Detect which cell encompasses the target text, then output its [x, y] center coordinate. 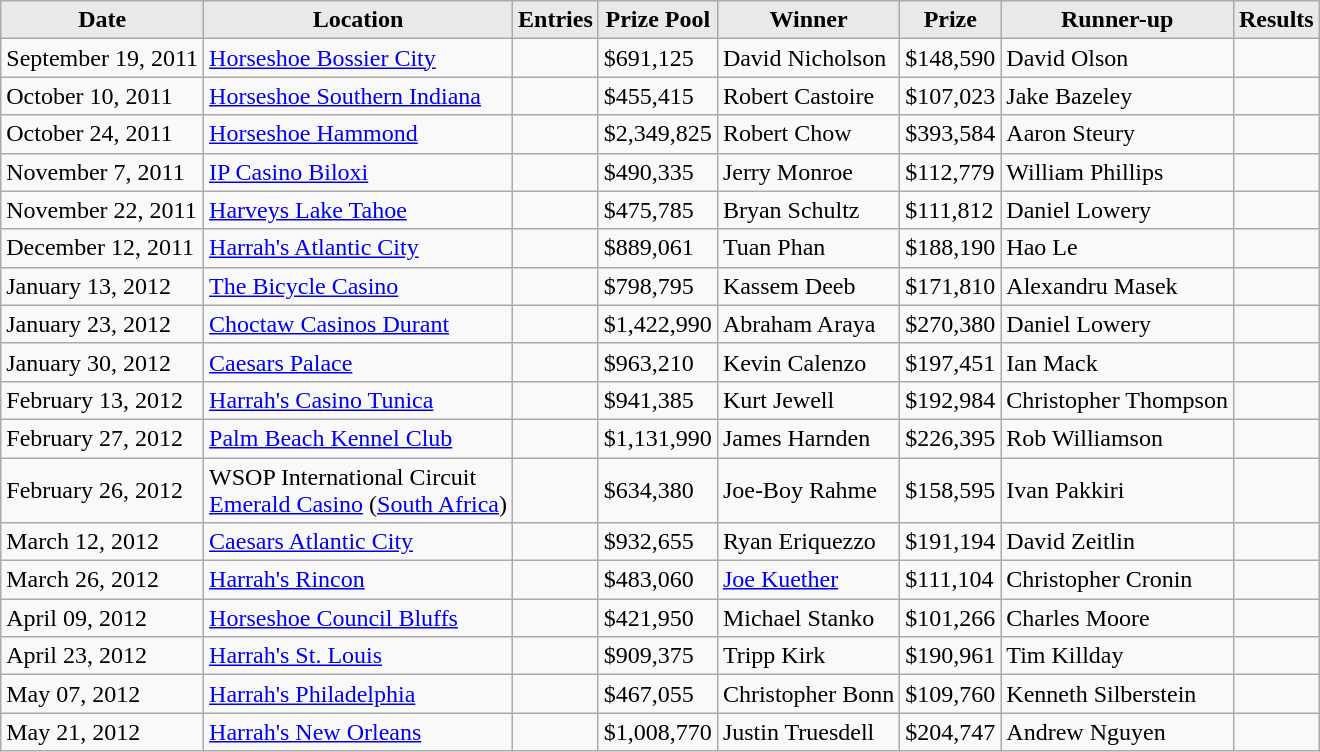
Harrah's Casino Tunica [358, 400]
$941,385 [658, 400]
$455,415 [658, 96]
Prize [950, 20]
May 07, 2012 [102, 694]
Tuan Phan [808, 248]
Kevin Calenzo [808, 362]
$483,060 [658, 580]
$111,812 [950, 210]
February 13, 2012 [102, 400]
$490,335 [658, 172]
The Bicycle Casino [358, 286]
Palm Beach Kennel Club [358, 438]
Winner [808, 20]
Kurt Jewell [808, 400]
January 30, 2012 [102, 362]
$148,590 [950, 58]
November 22, 2011 [102, 210]
December 12, 2011 [102, 248]
Horseshoe Bossier City [358, 58]
David Nicholson [808, 58]
Justin Truesdell [808, 732]
Horseshoe Council Bluffs [358, 618]
$393,584 [950, 134]
Aaron Steury [1118, 134]
March 12, 2012 [102, 542]
Abraham Araya [808, 324]
Kassem Deeb [808, 286]
$171,810 [950, 286]
Kenneth Silberstein [1118, 694]
$691,125 [658, 58]
$101,266 [950, 618]
Christopher Cronin [1118, 580]
$1,422,990 [658, 324]
April 23, 2012 [102, 656]
David Zeitlin [1118, 542]
May 21, 2012 [102, 732]
Location [358, 20]
David Olson [1118, 58]
Tripp Kirk [808, 656]
Horseshoe Hammond [358, 134]
Hao Le [1118, 248]
IP Casino Biloxi [358, 172]
November 7, 2011 [102, 172]
$1,131,990 [658, 438]
April 09, 2012 [102, 618]
$963,210 [658, 362]
Tim Killday [1118, 656]
Andrew Nguyen [1118, 732]
Harrah's Atlantic City [358, 248]
Entries [556, 20]
Date [102, 20]
$909,375 [658, 656]
January 13, 2012 [102, 286]
Harrah's Rincon [358, 580]
Ryan Eriquezzo [808, 542]
Results [1276, 20]
$421,950 [658, 618]
$109,760 [950, 694]
$467,055 [658, 694]
$634,380 [658, 490]
$111,104 [950, 580]
$107,023 [950, 96]
Harveys Lake Tahoe [358, 210]
October 24, 2011 [102, 134]
$197,451 [950, 362]
Christopher Bonn [808, 694]
Christopher Thompson [1118, 400]
$270,380 [950, 324]
$191,194 [950, 542]
Ivan Pakkiri [1118, 490]
$112,779 [950, 172]
Caesars Atlantic City [358, 542]
March 26, 2012 [102, 580]
James Harnden [808, 438]
Michael Stanko [808, 618]
Bryan Schultz [808, 210]
$188,190 [950, 248]
Harrah's Philadelphia [358, 694]
$190,961 [950, 656]
Caesars Palace [358, 362]
Prize Pool [658, 20]
$2,349,825 [658, 134]
$226,395 [950, 438]
Rob Williamson [1118, 438]
Runner-up [1118, 20]
Choctaw Casinos Durant [358, 324]
Alexandru Masek [1118, 286]
$204,747 [950, 732]
Robert Chow [808, 134]
February 26, 2012 [102, 490]
William Phillips [1118, 172]
WSOP International CircuitEmerald Casino (South Africa) [358, 490]
October 10, 2011 [102, 96]
$932,655 [658, 542]
Horseshoe Southern Indiana [358, 96]
Joe Kuether [808, 580]
September 19, 2011 [102, 58]
$475,785 [658, 210]
Harrah's New Orleans [358, 732]
Joe-Boy Rahme [808, 490]
Harrah's St. Louis [358, 656]
Jake Bazeley [1118, 96]
Ian Mack [1118, 362]
$889,061 [658, 248]
$158,595 [950, 490]
$798,795 [658, 286]
Charles Moore [1118, 618]
Robert Castoire [808, 96]
February 27, 2012 [102, 438]
$192,984 [950, 400]
January 23, 2012 [102, 324]
Jerry Monroe [808, 172]
$1,008,770 [658, 732]
